Capture the cell that displays the provided text and extract its (X, Y) central coordinate. 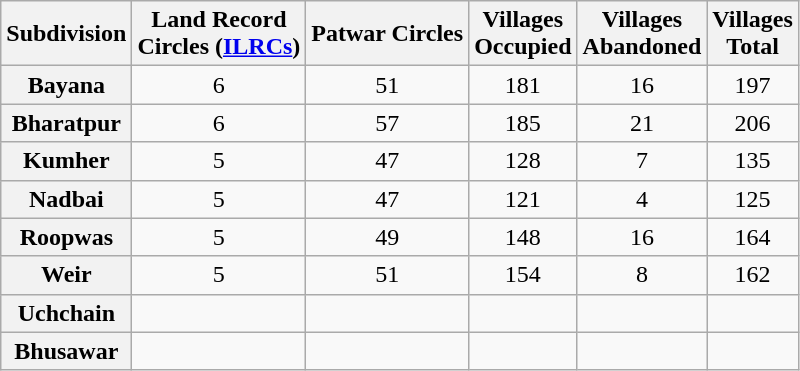
7 (642, 161)
135 (753, 161)
197 (753, 85)
121 (523, 199)
Subdivision (66, 34)
Bharatpur (66, 123)
57 (388, 123)
Bhusawar (66, 351)
Kumher (66, 161)
VillagesTotal (753, 34)
Uchchain (66, 313)
154 (523, 275)
4 (642, 199)
49 (388, 237)
206 (753, 123)
Land RecordCircles (ILRCs) (219, 34)
148 (523, 237)
VillagesAbandoned (642, 34)
162 (753, 275)
185 (523, 123)
8 (642, 275)
21 (642, 123)
Bayana (66, 85)
125 (753, 199)
Patwar Circles (388, 34)
128 (523, 161)
VillagesOccupied (523, 34)
Weir (66, 275)
164 (753, 237)
181 (523, 85)
Nadbai (66, 199)
Roopwas (66, 237)
